Return [x, y] of the center of cell containing provided text 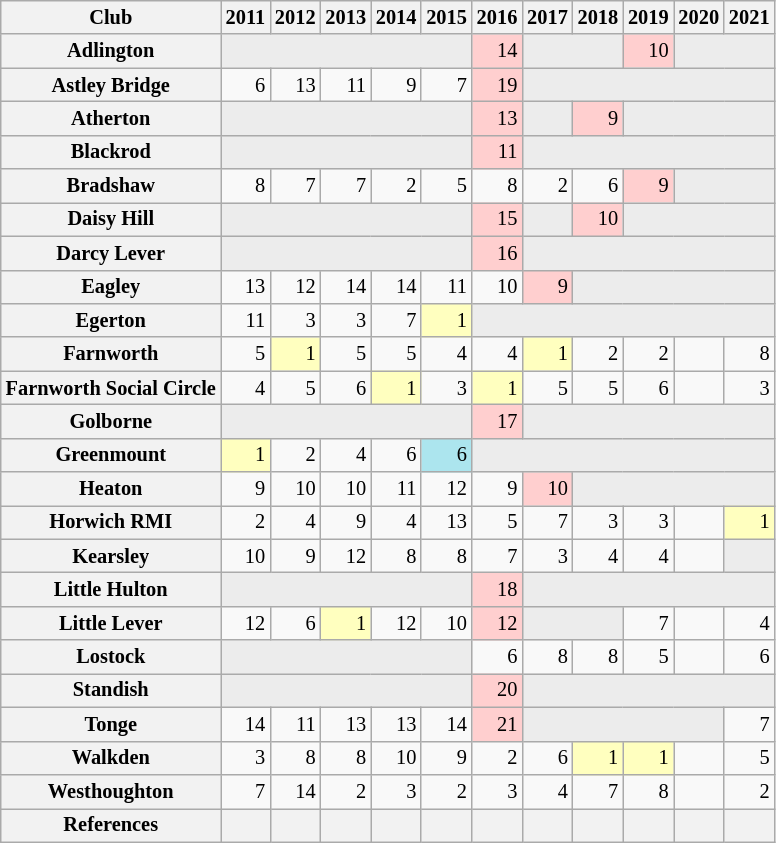
2013 [345, 17]
Lostock [111, 657]
Blackrod [111, 152]
Walkden [111, 758]
2019 [648, 17]
15 [497, 219]
Little Hulton [111, 589]
Horwich RMI [111, 522]
17 [497, 421]
2017 [547, 17]
2011 [246, 17]
Club [111, 17]
Bradshaw [111, 186]
Atherton [111, 118]
Westhoughton [111, 791]
21 [497, 724]
2014 [396, 17]
Eagley [111, 287]
2016 [497, 17]
2012 [295, 17]
2020 [699, 17]
Heaton [111, 489]
Farnworth Social Circle [111, 388]
2015 [446, 17]
2021 [749, 17]
20 [497, 690]
Egerton [111, 320]
Darcy Lever [111, 253]
Kearsley [111, 556]
Adlington [111, 51]
Astley Bridge [111, 85]
Greenmount [111, 455]
18 [497, 589]
Standish [111, 690]
Daisy Hill [111, 219]
Golborne [111, 421]
16 [497, 253]
Tonge [111, 724]
19 [497, 85]
Little Lever [111, 623]
2018 [598, 17]
References [111, 825]
Farnworth [111, 354]
